Find where the given text appears and provide that cell's center as [X, Y] coordinate. 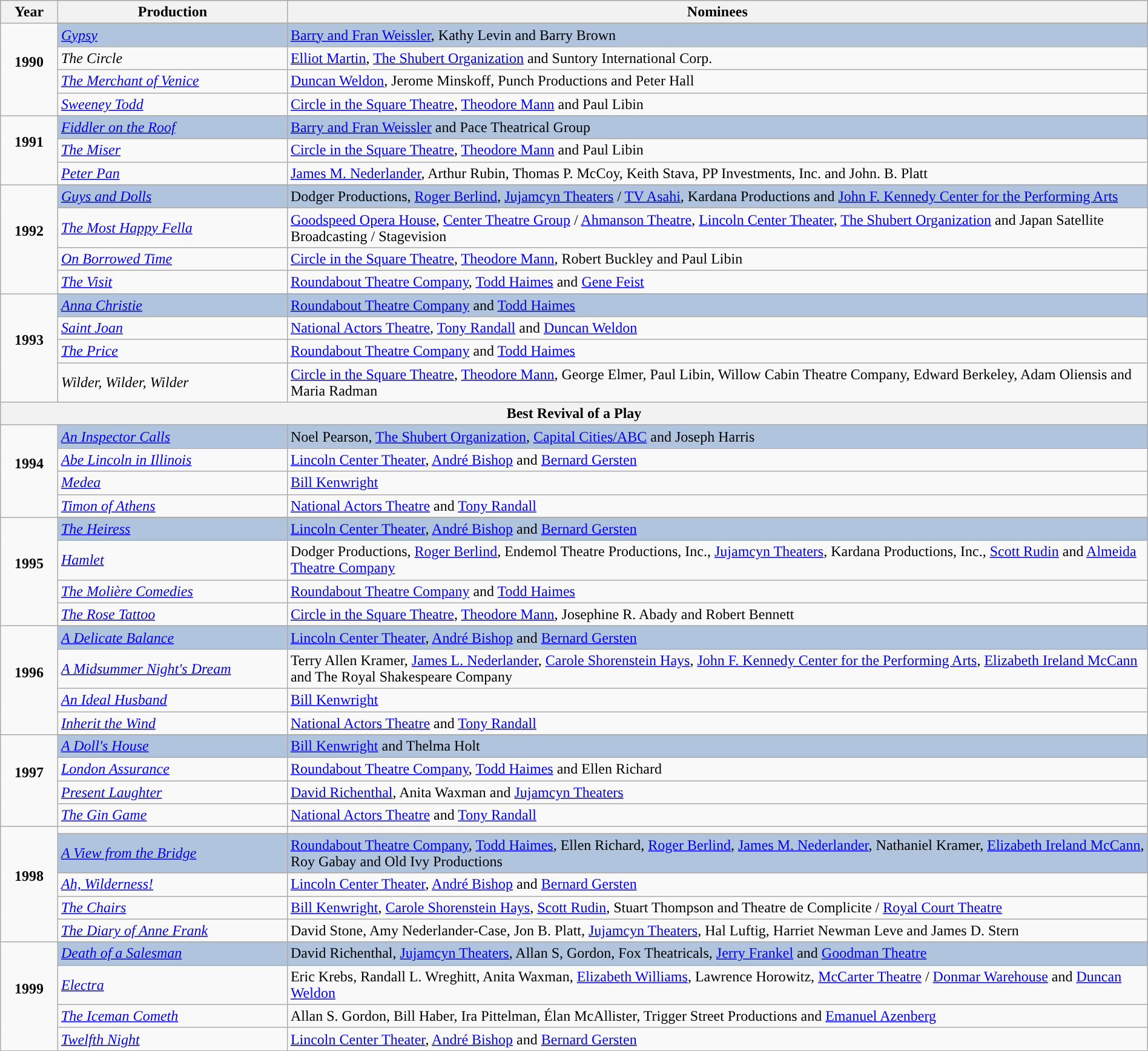
Roundabout Theatre Company, Todd Haimes and Gene Feist [717, 282]
Sweeney Todd [172, 104]
Best Revival of a Play [574, 414]
1990 [29, 70]
Circle in the Square Theatre, Theodore Mann, Robert Buckley and Paul Libin [717, 259]
1994 [29, 471]
1995 [29, 572]
The Miser [172, 150]
Inherit the Wind [172, 723]
The Most Happy Fella [172, 228]
The Gin Game [172, 815]
1993 [29, 348]
The Circle [172, 58]
Fiddler on the Roof [172, 127]
Wilder, Wilder, Wilder [172, 383]
Peter Pan [172, 173]
Abe Lincoln in Illinois [172, 460]
Ah, Wilderness! [172, 884]
1992 [29, 239]
The Diary of Anne Frank [172, 930]
David Richenthal, Anita Waxman and Jujamcyn Theaters [717, 792]
Barry and Fran Weissler, Kathy Levin and Barry Brown [717, 35]
Noel Pearson, The Shubert Organization, Capital Cities/ABC and Joseph Harris [717, 437]
David Stone, Amy Nederlander-Case, Jon B. Platt, Jujamcyn Theaters, Hal Luftig, Harriet Newman Leve and James D. Stern [717, 930]
The Price [172, 351]
Saint Joan [172, 328]
Eric Krebs, Randall L. Wreghitt, Anita Waxman, Elizabeth Williams, Lawrence Horowitz, McCarter Theatre / Donmar Warehouse and Duncan Weldon [717, 985]
Timon of Athens [172, 506]
David Richenthal, Jujamcyn Theaters, Allan S, Gordon, Fox Theatricals, Jerry Frankel and Goodman Theatre [717, 953]
On Borrowed Time [172, 259]
An Ideal Husband [172, 700]
Circle in the Square Theatre, Theodore Mann, George Elmer, Paul Libin, Willow Cabin Theatre Company, Edward Berkeley, Adam Oliensis and Maria Radman [717, 383]
Production [172, 12]
James M. Nederlander, Arthur Rubin, Thomas P. McCoy, Keith Stava, PP Investments, Inc. and John. B. Platt [717, 173]
Dodger Productions, Roger Berlind, Jujamcyn Theaters / TV Asahi, Kardana Productions and John F. Kennedy Center for the Performing Arts [717, 196]
1999 [29, 996]
The Chairs [172, 907]
An Inspector Calls [172, 437]
Duncan Weldon, Jerome Minskoff, Punch Productions and Peter Hall [717, 81]
Gypsy [172, 35]
Death of a Salesman [172, 953]
1998 [29, 884]
Electra [172, 985]
Year [29, 12]
Present Laughter [172, 792]
1996 [29, 680]
Bill Kenwright and Thelma Holt [717, 746]
Circle in the Square Theatre, Theodore Mann, Josephine R. Abady and Robert Bennett [717, 614]
Twelfth Night [172, 1039]
Medea [172, 483]
Allan S. Gordon, Bill Haber, Ira Pittelman, Élan McAllister, Trigger Street Productions and Emanuel Azenberg [717, 1016]
London Assurance [172, 769]
Roundabout Theatre Company, Todd Haimes and Ellen Richard [717, 769]
Guys and Dolls [172, 196]
Bill Kenwright, Carole Shorenstein Hays, Scott Rudin, Stuart Thompson and Theatre de Complicite / Royal Court Theatre [717, 907]
The Molière Comedies [172, 591]
Hamlet [172, 560]
Anna Christie [172, 305]
The Merchant of Venice [172, 81]
Nominees [717, 12]
Elliot Martin, The Shubert Organization and Suntory International Corp. [717, 58]
1997 [29, 781]
1991 [29, 150]
A Doll's House [172, 746]
The Heiress [172, 529]
The Rose Tattoo [172, 614]
National Actors Theatre, Tony Randall and Duncan Weldon [717, 328]
Barry and Fran Weissler and Pace Theatrical Group [717, 127]
A View from the Bridge [172, 853]
A Delicate Balance [172, 637]
A Midsummer Night's Dream [172, 669]
The Visit [172, 282]
The Iceman Cometh [172, 1016]
